Return the [X, Y] coordinate for the center point of the cell that contains the specified text.  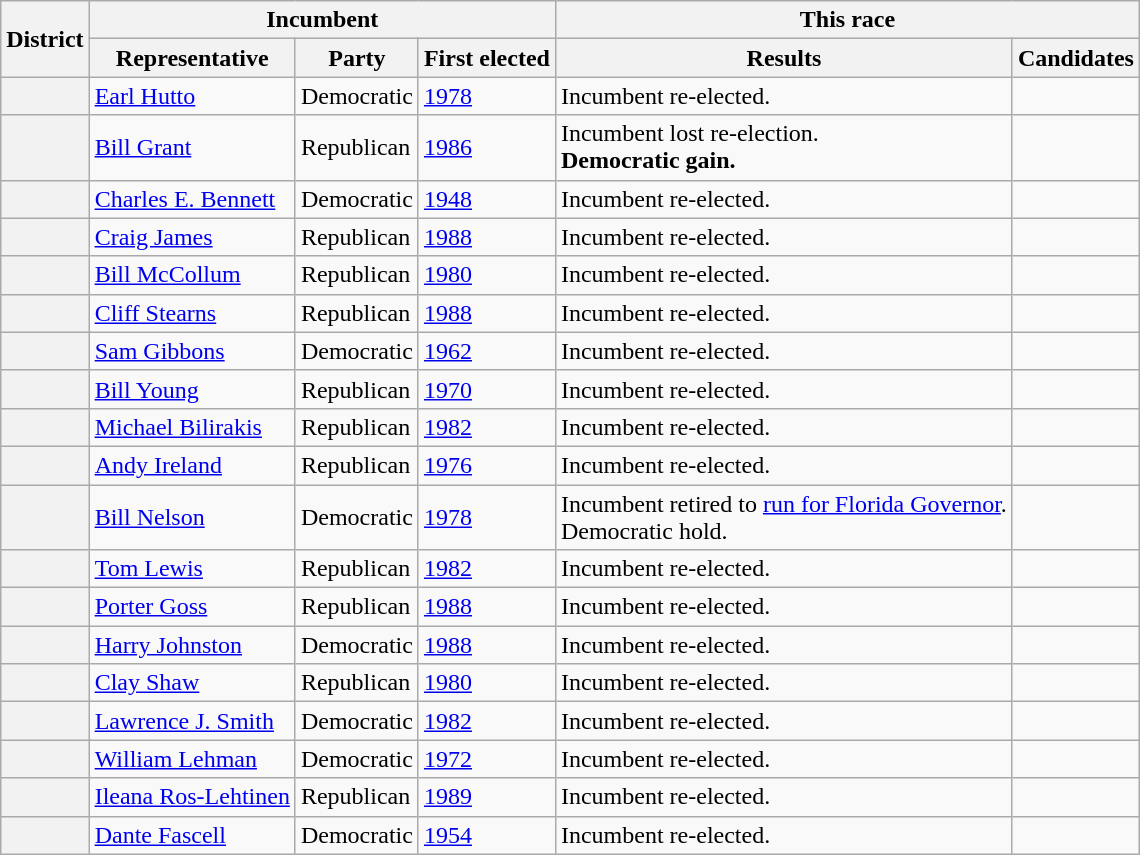
Incumbent lost re-election.Democratic gain. [784, 148]
1976 [486, 465]
Bill McCollum [192, 275]
Sam Gibbons [192, 351]
Harry Johnston [192, 645]
Porter Goss [192, 607]
1972 [486, 759]
1986 [486, 148]
Michael Bilirakis [192, 427]
Earl Hutto [192, 96]
Lawrence J. Smith [192, 721]
Results [784, 58]
Bill Young [192, 389]
Dante Fascell [192, 835]
Ileana Ros-Lehtinen [192, 797]
District [45, 39]
1948 [486, 199]
Incumbent [322, 20]
William Lehman [192, 759]
Candidates [1076, 58]
1970 [486, 389]
Clay Shaw [192, 683]
1954 [486, 835]
1962 [486, 351]
Party [356, 58]
Incumbent retired to run for Florida Governor.Democratic hold. [784, 516]
Charles E. Bennett [192, 199]
Bill Nelson [192, 516]
Andy Ireland [192, 465]
Cliff Stearns [192, 313]
Tom Lewis [192, 569]
1989 [486, 797]
Bill Grant [192, 148]
Representative [192, 58]
Craig James [192, 237]
First elected [486, 58]
This race [847, 20]
